Return the (X, Y) coordinate for the center point of the cell that contains the specified text.  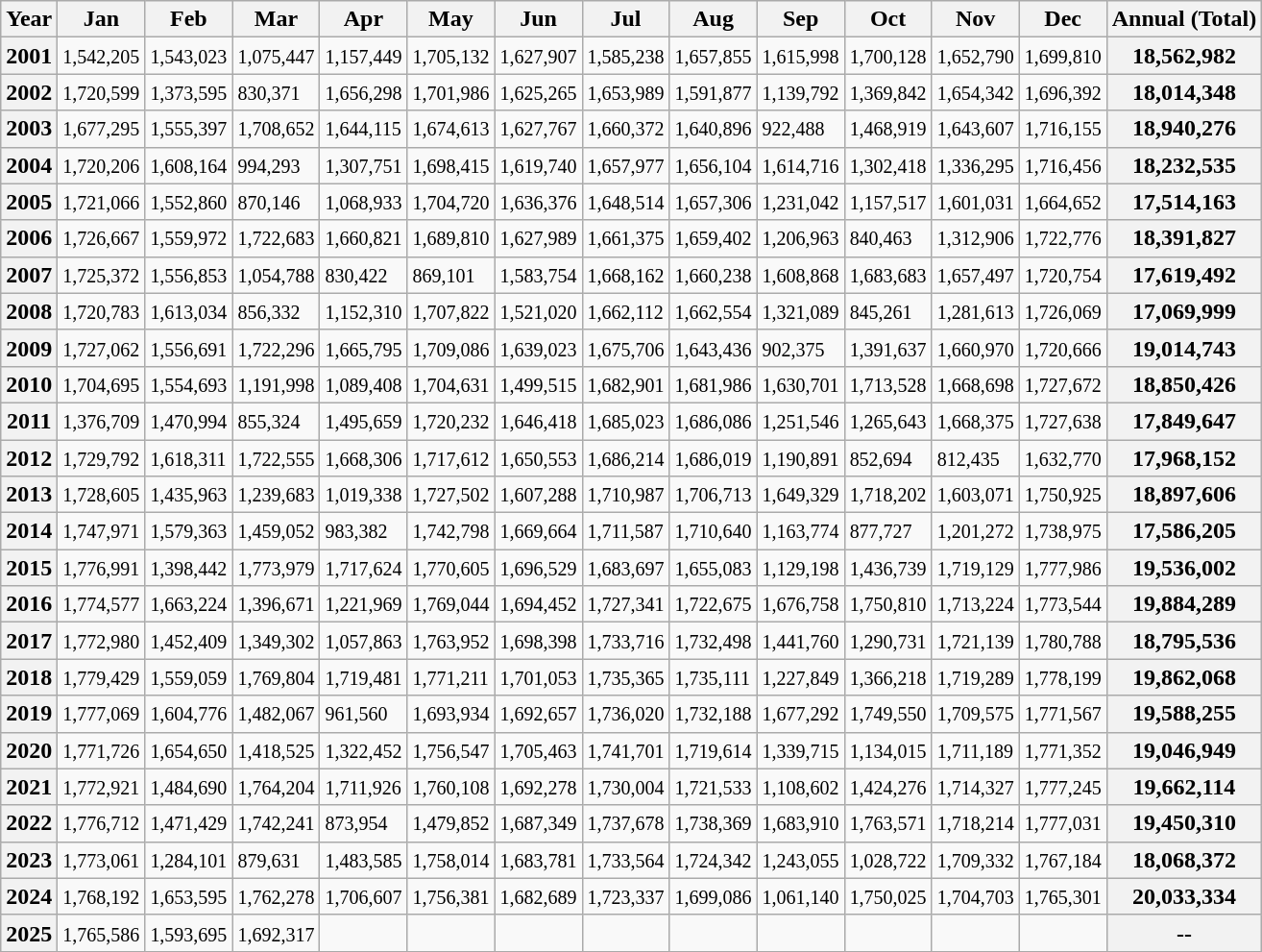
1,711,926 (363, 787)
1,668,698 (976, 384)
1,157,449 (363, 56)
1,708,652 (277, 129)
1,369,842 (887, 92)
1,307,751 (363, 165)
1,701,053 (538, 677)
1,692,317 (277, 933)
1,660,970 (976, 348)
1,696,529 (538, 568)
1,418,525 (277, 750)
1,685,023 (626, 421)
1,657,306 (713, 202)
1,747,971 (102, 531)
1,471,429 (188, 823)
1,650,553 (538, 458)
1,643,607 (976, 129)
1,705,463 (538, 750)
1,704,703 (976, 896)
1,653,989 (626, 92)
2011 (29, 421)
1,499,515 (538, 384)
18,014,348 (1184, 92)
1,251,546 (801, 421)
1,613,034 (188, 311)
1,583,754 (538, 275)
1,668,306 (363, 458)
2021 (29, 787)
870,146 (277, 202)
1,660,821 (363, 238)
1,653,595 (188, 896)
1,441,760 (801, 641)
2017 (29, 641)
1,632,770 (1062, 458)
1,424,276 (887, 787)
1,682,689 (538, 896)
1,646,418 (538, 421)
1,765,301 (1062, 896)
1,713,224 (976, 604)
1,722,776 (1062, 238)
1,722,683 (277, 238)
18,068,372 (1184, 860)
1,720,206 (102, 165)
1,639,023 (538, 348)
1,075,447 (277, 56)
1,644,115 (363, 129)
1,152,310 (363, 311)
1,201,272 (976, 531)
1,682,901 (626, 384)
1,603,071 (976, 495)
873,954 (363, 823)
1,668,162 (626, 275)
2003 (29, 129)
1,683,910 (801, 823)
1,659,402 (713, 238)
1,663,224 (188, 604)
19,046,949 (1184, 750)
1,435,963 (188, 495)
1,777,069 (102, 714)
19,588,255 (1184, 714)
Sep (801, 19)
1,608,164 (188, 165)
1,776,712 (102, 823)
1,495,659 (363, 421)
1,776,991 (102, 568)
18,795,536 (1184, 641)
18,391,827 (1184, 238)
1,479,852 (451, 823)
1,139,792 (801, 92)
1,640,896 (713, 129)
1,726,667 (102, 238)
879,631 (277, 860)
18,232,535 (1184, 165)
17,514,163 (1184, 202)
1,718,214 (976, 823)
1,542,205 (102, 56)
1,559,059 (188, 677)
1,366,218 (887, 677)
1,376,709 (102, 421)
1,692,278 (538, 787)
1,763,952 (451, 641)
845,261 (887, 311)
17,849,647 (1184, 421)
1,630,701 (801, 384)
18,562,982 (1184, 56)
1,619,740 (538, 165)
1,157,517 (887, 202)
1,627,989 (538, 238)
19,450,310 (1184, 823)
1,290,731 (887, 641)
1,555,397 (188, 129)
1,722,555 (277, 458)
1,661,375 (626, 238)
1,719,481 (363, 677)
1,765,586 (102, 933)
2007 (29, 275)
1,720,599 (102, 92)
1,322,452 (363, 750)
1,699,810 (1062, 56)
1,771,567 (1062, 714)
1,019,338 (363, 495)
1,579,363 (188, 531)
1,727,341 (626, 604)
Apr (363, 19)
1,662,554 (713, 311)
1,727,502 (451, 495)
1,108,602 (801, 787)
1,459,052 (277, 531)
1,725,372 (102, 275)
1,655,083 (713, 568)
1,674,613 (451, 129)
1,719,614 (713, 750)
1,683,683 (887, 275)
1,521,020 (538, 311)
1,769,804 (277, 677)
1,728,605 (102, 495)
19,862,068 (1184, 677)
1,700,128 (887, 56)
1,657,855 (713, 56)
1,726,069 (1062, 311)
1,701,986 (451, 92)
840,463 (887, 238)
1,656,298 (363, 92)
1,733,564 (626, 860)
Nov (976, 19)
1,321,089 (801, 311)
1,615,998 (801, 56)
1,686,214 (626, 458)
1,738,369 (713, 823)
1,693,934 (451, 714)
1,770,605 (451, 568)
2013 (29, 495)
1,772,980 (102, 641)
20,033,334 (1184, 896)
1,649,329 (801, 495)
1,686,086 (713, 421)
1,719,129 (976, 568)
1,705,132 (451, 56)
1,231,042 (801, 202)
1,773,061 (102, 860)
1,710,640 (713, 531)
1,593,695 (188, 933)
1,749,550 (887, 714)
1,709,575 (976, 714)
1,683,781 (538, 860)
2019 (29, 714)
1,660,238 (713, 275)
Jul (626, 19)
1,692,657 (538, 714)
1,552,860 (188, 202)
1,676,758 (801, 604)
2010 (29, 384)
1,756,547 (451, 750)
1,721,066 (102, 202)
1,777,986 (1062, 568)
830,371 (277, 92)
812,435 (976, 458)
1,643,436 (713, 348)
1,762,278 (277, 896)
2004 (29, 165)
1,349,302 (277, 641)
19,662,114 (1184, 787)
1,714,327 (976, 787)
1,686,019 (713, 458)
852,694 (887, 458)
19,536,002 (1184, 568)
Year (29, 19)
1,732,498 (713, 641)
1,773,544 (1062, 604)
1,556,691 (188, 348)
1,665,795 (363, 348)
1,559,972 (188, 238)
1,773,979 (277, 568)
1,657,977 (626, 165)
1,652,790 (976, 56)
856,332 (277, 311)
2022 (29, 823)
1,190,891 (801, 458)
1,654,342 (976, 92)
1,727,062 (102, 348)
2009 (29, 348)
18,850,426 (1184, 384)
1,706,713 (713, 495)
1,591,877 (713, 92)
1,709,332 (976, 860)
1,470,994 (188, 421)
1,089,408 (363, 384)
18,897,606 (1184, 495)
1,774,577 (102, 604)
830,422 (363, 275)
1,284,101 (188, 860)
1,741,701 (626, 750)
1,727,638 (1062, 421)
1,585,238 (626, 56)
1,711,587 (626, 531)
1,677,292 (801, 714)
1,735,111 (713, 677)
1,733,716 (626, 641)
1,556,853 (188, 275)
-- (1184, 933)
17,586,205 (1184, 531)
2006 (29, 238)
18,940,276 (1184, 129)
1,068,933 (363, 202)
1,710,987 (626, 495)
1,717,624 (363, 568)
1,732,188 (713, 714)
Jun (538, 19)
877,727 (887, 531)
1,756,381 (451, 896)
2016 (29, 604)
1,664,652 (1062, 202)
1,780,788 (1062, 641)
1,707,822 (451, 311)
1,687,349 (538, 823)
1,721,139 (976, 641)
1,662,112 (626, 311)
1,698,415 (451, 165)
1,057,863 (363, 641)
1,336,295 (976, 165)
2005 (29, 202)
1,452,409 (188, 641)
May (451, 19)
1,716,456 (1062, 165)
1,265,643 (887, 421)
1,614,716 (801, 165)
1,468,919 (887, 129)
2015 (29, 568)
1,484,690 (188, 787)
1,312,906 (976, 238)
1,607,288 (538, 495)
1,750,925 (1062, 495)
1,737,678 (626, 823)
1,239,683 (277, 495)
1,061,140 (801, 896)
19,014,743 (1184, 348)
1,483,585 (363, 860)
1,777,245 (1062, 787)
1,696,392 (1062, 92)
1,129,198 (801, 568)
869,101 (451, 275)
1,669,664 (538, 531)
1,730,004 (626, 787)
17,619,492 (1184, 275)
1,625,265 (538, 92)
1,723,337 (626, 896)
1,683,697 (626, 568)
1,398,442 (188, 568)
1,601,031 (976, 202)
1,675,706 (626, 348)
1,750,025 (887, 896)
2023 (29, 860)
1,281,613 (976, 311)
1,709,086 (451, 348)
1,742,798 (451, 531)
855,324 (277, 421)
1,373,595 (188, 92)
983,382 (363, 531)
1,028,722 (887, 860)
994,293 (277, 165)
1,778,199 (1062, 677)
2018 (29, 677)
1,699,086 (713, 896)
1,772,921 (102, 787)
1,227,849 (801, 677)
1,243,055 (801, 860)
1,722,296 (277, 348)
1,769,044 (451, 604)
Dec (1062, 19)
1,694,452 (538, 604)
1,771,352 (1062, 750)
1,727,672 (1062, 384)
1,716,155 (1062, 129)
1,719,289 (976, 677)
1,636,376 (538, 202)
1,729,792 (102, 458)
1,163,774 (801, 531)
1,742,241 (277, 823)
1,763,571 (887, 823)
902,375 (801, 348)
1,482,067 (277, 714)
1,302,418 (887, 165)
19,884,289 (1184, 604)
1,704,720 (451, 202)
1,768,192 (102, 896)
1,627,907 (538, 56)
1,738,975 (1062, 531)
1,724,342 (713, 860)
2025 (29, 933)
1,704,695 (102, 384)
1,758,014 (451, 860)
Mar (277, 19)
1,713,528 (887, 384)
1,396,671 (277, 604)
1,648,514 (626, 202)
1,654,650 (188, 750)
1,656,104 (713, 165)
1,134,015 (887, 750)
1,720,232 (451, 421)
1,779,429 (102, 677)
1,750,810 (887, 604)
1,543,023 (188, 56)
Jan (102, 19)
1,735,365 (626, 677)
1,627,767 (538, 129)
1,677,295 (102, 129)
1,608,868 (801, 275)
Feb (188, 19)
1,681,986 (713, 384)
17,968,152 (1184, 458)
2002 (29, 92)
1,436,739 (887, 568)
1,668,375 (976, 421)
2014 (29, 531)
1,206,963 (801, 238)
1,706,607 (363, 896)
1,767,184 (1062, 860)
1,722,675 (713, 604)
1,554,693 (188, 384)
1,339,715 (801, 750)
1,660,372 (626, 129)
1,760,108 (451, 787)
1,221,969 (363, 604)
1,689,810 (451, 238)
1,618,311 (188, 458)
2008 (29, 311)
1,704,631 (451, 384)
1,777,031 (1062, 823)
Oct (887, 19)
1,054,788 (277, 275)
1,191,998 (277, 384)
1,391,637 (887, 348)
1,604,776 (188, 714)
1,736,020 (626, 714)
17,069,999 (1184, 311)
1,720,783 (102, 311)
1,711,189 (976, 750)
Aug (713, 19)
1,771,726 (102, 750)
1,720,666 (1062, 348)
922,488 (801, 129)
1,720,754 (1062, 275)
1,764,204 (277, 787)
1,657,497 (976, 275)
961,560 (363, 714)
1,771,211 (451, 677)
1,717,612 (451, 458)
2024 (29, 896)
2020 (29, 750)
1,721,533 (713, 787)
Annual (Total) (1184, 19)
2001 (29, 56)
1,698,398 (538, 641)
1,718,202 (887, 495)
2012 (29, 458)
